From the cell containing the given text, extract its center point as [X, Y] coordinate. 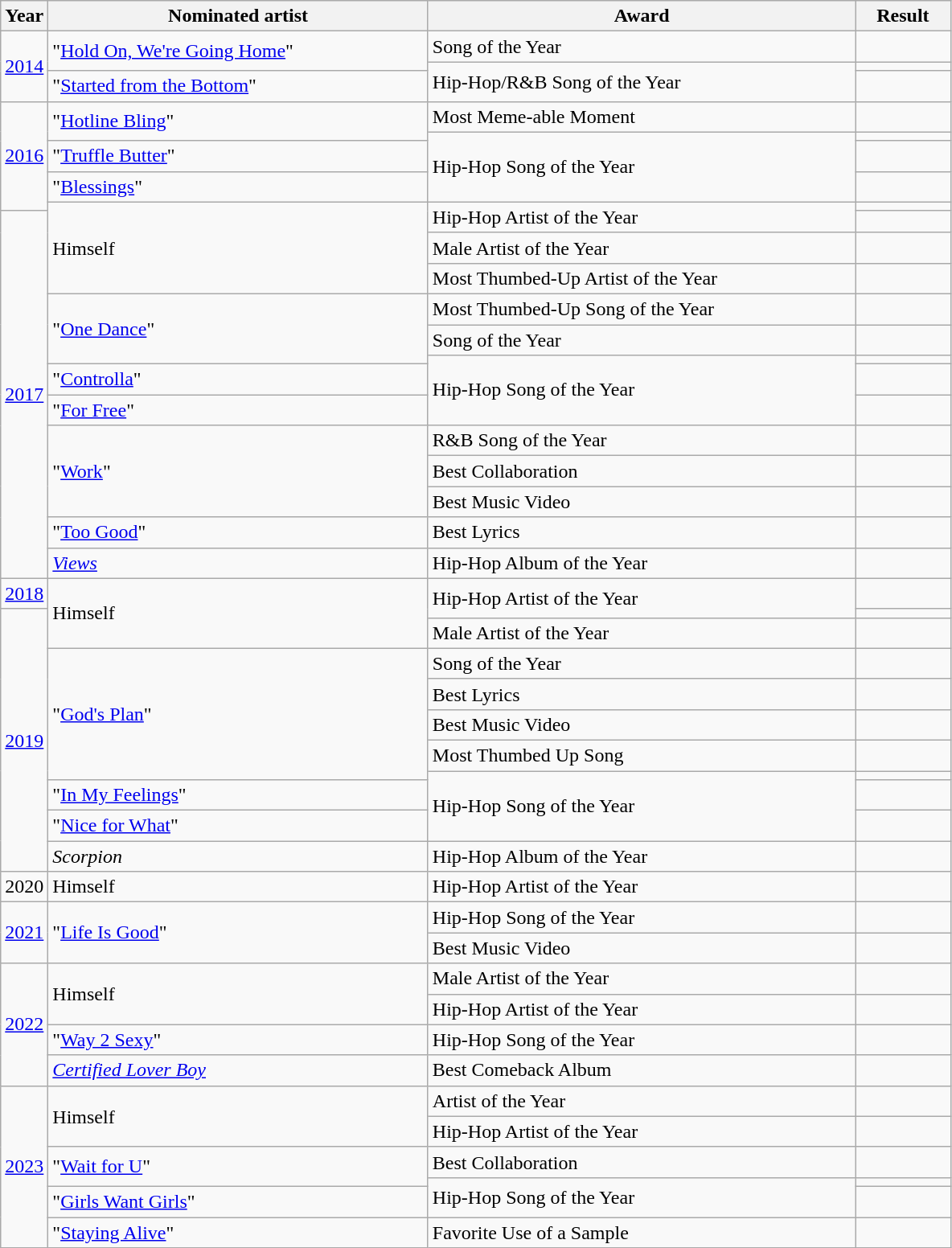
2018 [24, 593]
2016 [24, 156]
"In My Feelings" [238, 795]
"Girls Want Girls" [238, 1201]
"Controlla" [238, 380]
Artist of the Year [642, 1101]
R&B Song of the Year [642, 441]
"For Free" [238, 410]
Most Thumbed-Up Artist of the Year [642, 278]
"God's Plan" [238, 714]
"Wait for U" [238, 1166]
2023 [24, 1166]
Scorpion [238, 856]
2014 [24, 66]
"Hold On, We're Going Home" [238, 51]
"Started from the Bottom" [238, 86]
Nominated artist [238, 16]
Hip-Hop/R&B Song of the Year [642, 82]
"Way 2 Sexy" [238, 1040]
Certified Lover Boy [238, 1070]
Most Meme-able Moment [642, 117]
2020 [24, 887]
"Truffle Butter" [238, 156]
Views [238, 563]
"Nice for What" [238, 826]
"Hotline Bling" [238, 121]
Award [642, 16]
Favorite Use of a Sample [642, 1233]
"Work" [238, 471]
2021 [24, 933]
"Life Is Good" [238, 933]
Most Thumbed Up Song [642, 755]
2019 [24, 740]
"One Dance" [238, 328]
2017 [24, 394]
2022 [24, 1024]
"Too Good" [238, 532]
Year [24, 16]
Most Thumbed-Up Song of the Year [642, 309]
"Staying Alive" [238, 1233]
Result [903, 16]
"Blessings" [238, 187]
Best Comeback Album [642, 1070]
